Provide the (X, Y) coordinate of the cell's center where the given text is located.  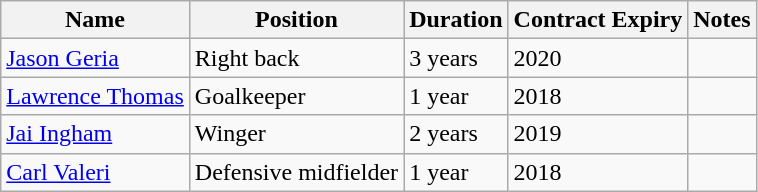
Jai Ingham (96, 134)
Right back (296, 58)
Duration (456, 20)
Notes (722, 20)
3 years (456, 58)
Contract Expiry (598, 20)
2 years (456, 134)
Lawrence Thomas (96, 96)
Position (296, 20)
Defensive midfielder (296, 172)
2019 (598, 134)
Carl Valeri (96, 172)
Goalkeeper (296, 96)
Jason Geria (96, 58)
Name (96, 20)
Winger (296, 134)
2020 (598, 58)
